Return (X, Y) of the center of cell containing provided text 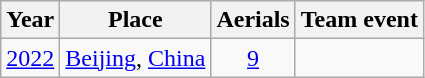
9 (253, 58)
2022 (30, 58)
Place (136, 20)
Beijing, China (136, 58)
Year (30, 20)
Team event (359, 20)
Aerials (253, 20)
